Scan for the cell matching the given text and deliver its (X, Y) coordinate at center. 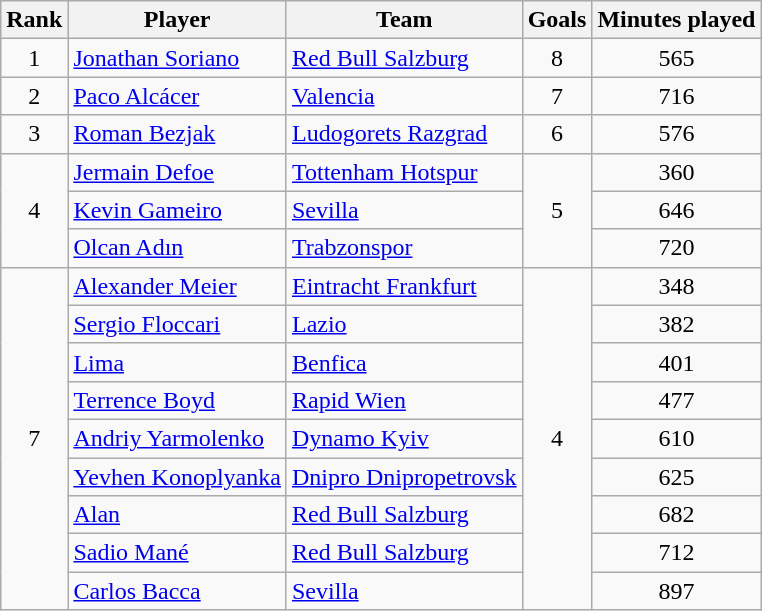
Lima (178, 362)
477 (676, 400)
Roman Bezjak (178, 134)
720 (676, 248)
Alan (178, 515)
716 (676, 96)
Dnipro Dnipropetrovsk (404, 477)
Minutes played (676, 20)
401 (676, 362)
382 (676, 324)
Valencia (404, 96)
646 (676, 210)
3 (34, 134)
Rapid Wien (404, 400)
348 (676, 286)
576 (676, 134)
2 (34, 96)
Sadio Mané (178, 553)
1 (34, 58)
682 (676, 515)
Carlos Bacca (178, 591)
Team (404, 20)
6 (557, 134)
Dynamo Kyiv (404, 438)
Yevhen Konoplyanka (178, 477)
Paco Alcácer (178, 96)
610 (676, 438)
Eintracht Frankfurt (404, 286)
897 (676, 591)
Benfica (404, 362)
Player (178, 20)
5 (557, 210)
Terrence Boyd (178, 400)
Olcan Adın (178, 248)
565 (676, 58)
Lazio (404, 324)
Andriy Yarmolenko (178, 438)
Kevin Gameiro (178, 210)
Alexander Meier (178, 286)
Jermain Defoe (178, 172)
Rank (34, 20)
360 (676, 172)
Sergio Floccari (178, 324)
Jonathan Soriano (178, 58)
Ludogorets Razgrad (404, 134)
8 (557, 58)
Tottenham Hotspur (404, 172)
712 (676, 553)
625 (676, 477)
Goals (557, 20)
Trabzonspor (404, 248)
